From the cell containing the given text, extract its center point as (X, Y) coordinate. 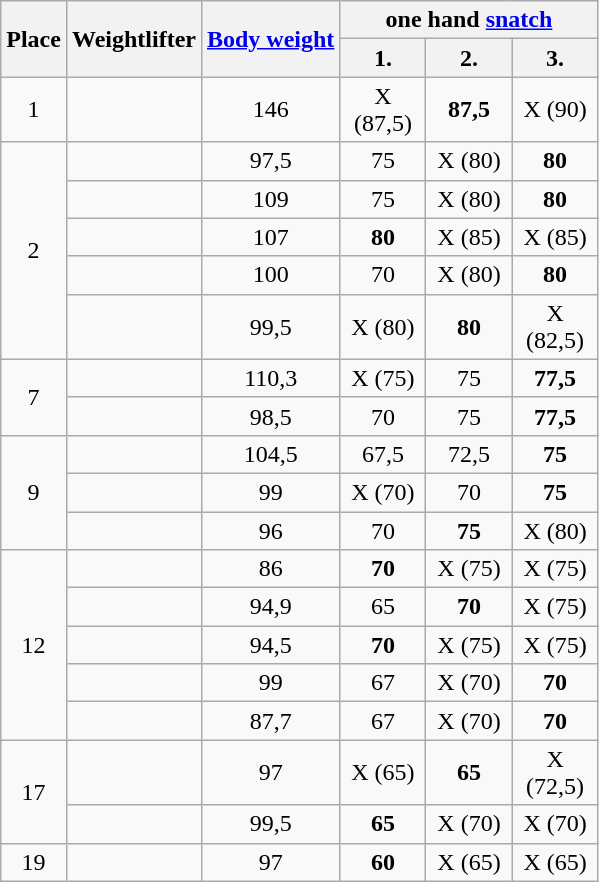
60 (383, 862)
2 (34, 250)
Weightlifter (134, 39)
109 (270, 199)
one hand snatch (469, 20)
94,5 (270, 645)
107 (270, 237)
7 (34, 397)
1 (34, 110)
94,9 (270, 607)
Body weight (270, 39)
72,5 (469, 454)
17 (34, 792)
104,5 (270, 454)
97,5 (270, 161)
Place (34, 39)
146 (270, 110)
98,5 (270, 416)
3. (555, 58)
9 (34, 492)
X (72,5) (555, 772)
110,3 (270, 378)
1. (383, 58)
X (82,5) (555, 326)
2. (469, 58)
67,5 (383, 454)
100 (270, 275)
X (87,5) (383, 110)
X (90) (555, 110)
12 (34, 645)
19 (34, 862)
87,5 (469, 110)
96 (270, 531)
87,7 (270, 721)
86 (270, 569)
